Provide the (x, y) coordinate of the cell's center where the given text is located.  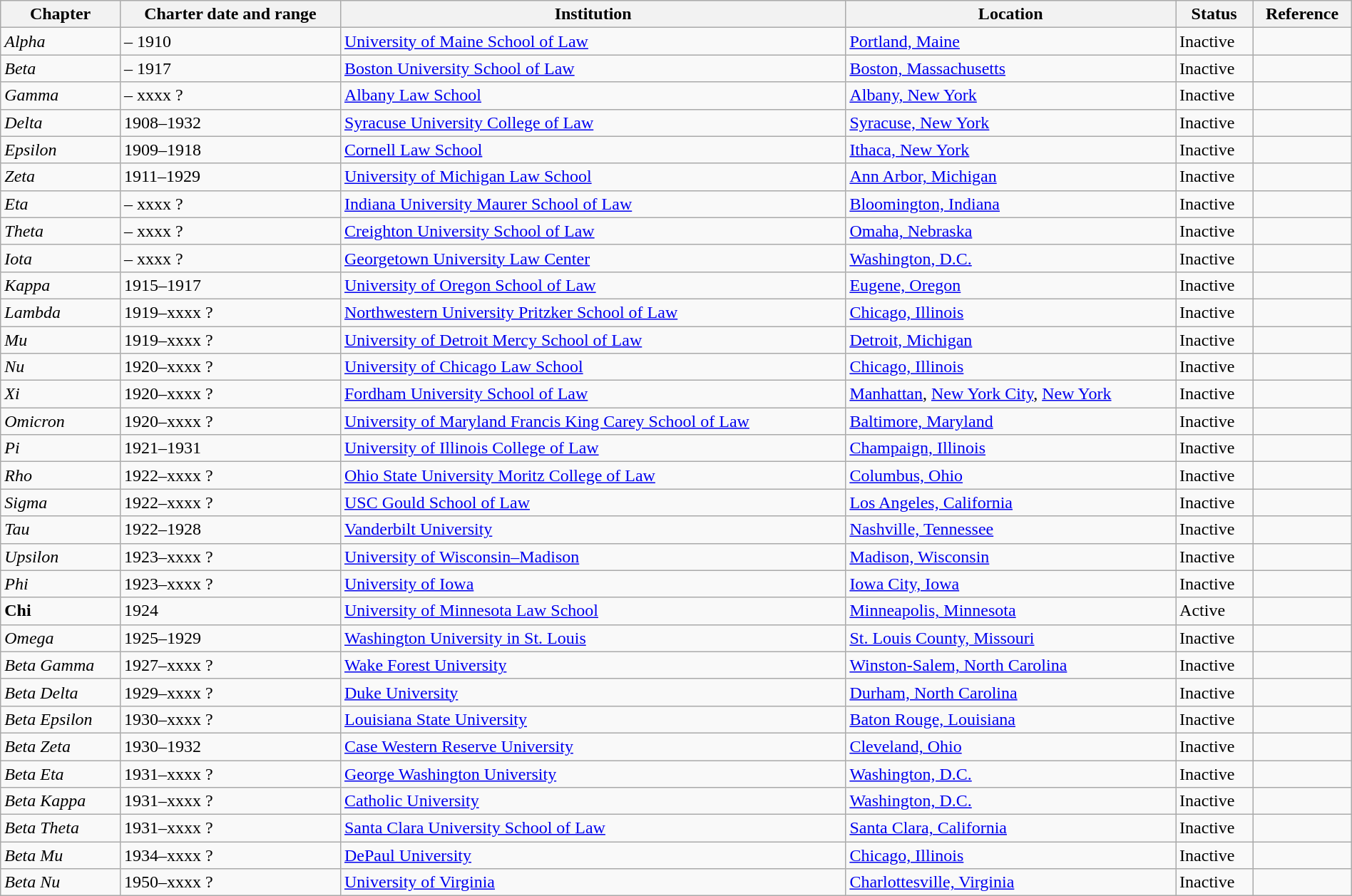
Wake Forest University (593, 665)
1924 (230, 611)
Beta Nu (61, 882)
Boston University School of Law (593, 68)
Beta Zeta (61, 746)
Catholic University (593, 801)
University of Illinois College of Law (593, 448)
Epsilon (61, 150)
University of Iowa (593, 584)
Durham, North Carolina (1011, 692)
1929–xxxx ? (230, 692)
Louisiana State University (593, 719)
Omicron (61, 421)
1915–1917 (230, 285)
Boston, Massachusetts (1011, 68)
Santa Clara, California (1011, 828)
Phi (61, 584)
Chapter (61, 14)
Madison, Wisconsin (1011, 557)
Mu (61, 340)
Minneapolis, Minnesota (1011, 611)
Delta (61, 123)
Reference (1302, 14)
Theta (61, 231)
Charlottesville, Virginia (1011, 882)
Champaign, Illinois (1011, 448)
Case Western Reserve University (593, 746)
Status (1214, 14)
Beta Mu (61, 855)
Xi (61, 394)
– 1910 (230, 41)
Charter date and range (230, 14)
Gamma (61, 96)
Cornell Law School (593, 150)
Baton Rouge, Louisiana (1011, 719)
Ithaca, New York (1011, 150)
Cleveland, Ohio (1011, 746)
Detroit, Michigan (1011, 340)
Beta Epsilon (61, 719)
1927–xxxx ? (230, 665)
Winston-Salem, North Carolina (1011, 665)
Santa Clara University School of Law (593, 828)
Location (1011, 14)
Lambda (61, 312)
1909–1918 (230, 150)
University of Chicago Law School (593, 367)
Beta Eta (61, 773)
Sigma (61, 503)
University of Virginia (593, 882)
Institution (593, 14)
Columbus, Ohio (1011, 475)
Iota (61, 258)
Syracuse University College of Law (593, 123)
Omaha, Nebraska (1011, 231)
Duke University (593, 692)
1921–1931 (230, 448)
1934–xxxx ? (230, 855)
Ohio State University Moritz College of Law (593, 475)
University of Michigan Law School (593, 177)
Pi (61, 448)
1911–1929 (230, 177)
Beta Kappa (61, 801)
1925–1929 (230, 638)
University of Maine School of Law (593, 41)
University of Wisconsin–Madison (593, 557)
Beta (61, 68)
St. Louis County, Missouri (1011, 638)
Bloomington, Indiana (1011, 204)
Washington University in St. Louis (593, 638)
Zeta (61, 177)
1908–1932 (230, 123)
Beta Gamma (61, 665)
Georgetown University Law Center (593, 258)
Beta Theta (61, 828)
Kappa (61, 285)
Nu (61, 367)
1930–xxxx ? (230, 719)
– 1917 (230, 68)
Manhattan, New York City, New York (1011, 394)
Fordham University School of Law (593, 394)
Syracuse, New York (1011, 123)
University of Detroit Mercy School of Law (593, 340)
1930–1932 (230, 746)
Iowa City, Iowa (1011, 584)
Indiana University Maurer School of Law (593, 204)
Chi (61, 611)
Portland, Maine (1011, 41)
Creighton University School of Law (593, 231)
DePaul University (593, 855)
University of Maryland Francis King Carey School of Law (593, 421)
Nashville, Tennessee (1011, 530)
Baltimore, Maryland (1011, 421)
Northwestern University Pritzker School of Law (593, 312)
Albany Law School (593, 96)
University of Minnesota Law School (593, 611)
Eugene, Oregon (1011, 285)
1950–xxxx ? (230, 882)
Active (1214, 611)
Tau (61, 530)
Rho (61, 475)
Omega (61, 638)
USC Gould School of Law (593, 503)
Vanderbilt University (593, 530)
Upsilon (61, 557)
Beta Delta (61, 692)
George Washington University (593, 773)
1922–1928 (230, 530)
Albany, New York (1011, 96)
Eta (61, 204)
Ann Arbor, Michigan (1011, 177)
Los Angeles, California (1011, 503)
University of Oregon School of Law (593, 285)
Alpha (61, 41)
